Scan for the cell matching the given text and deliver its [X, Y] coordinate at center. 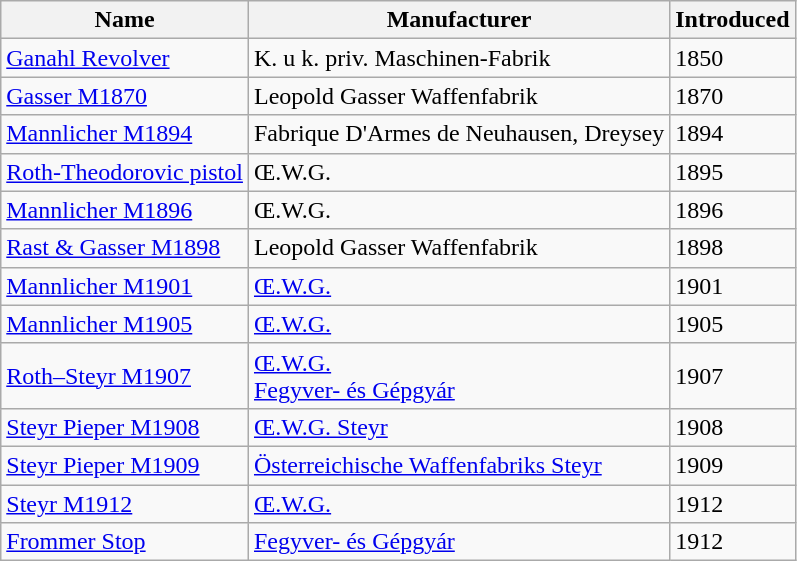
1898 [732, 248]
Österreichische Waffenfabriks Steyr [458, 465]
Steyr Pieper M1909 [125, 465]
1894 [732, 134]
Roth-Theodorovic pistol [125, 172]
Fegyver- és Gépgyár [458, 542]
1870 [732, 96]
Name [125, 20]
Manufacturer [458, 20]
Rast & Gasser M1898 [125, 248]
1907 [732, 376]
1909 [732, 465]
Frommer Stop [125, 542]
Mannlicher M1894 [125, 134]
Œ.W.G.Fegyver- és Gépgyár [458, 376]
1901 [732, 286]
Mannlicher M1901 [125, 286]
K. u k. priv. Maschinen-Fabrik [458, 58]
1850 [732, 58]
Mannlicher M1896 [125, 210]
1905 [732, 324]
Œ.W.G. Steyr [458, 427]
Steyr M1912 [125, 503]
1895 [732, 172]
Steyr Pieper M1908 [125, 427]
Ganahl Revolver [125, 58]
Gasser M1870 [125, 96]
Fabrique D'Armes de Neuhausen, Dreysey [458, 134]
1908 [732, 427]
Roth–Steyr M1907 [125, 376]
Introduced [732, 20]
Mannlicher M1905 [125, 324]
1896 [732, 210]
